Provide the (x, y) coordinate of the cell's center where the given text is located.  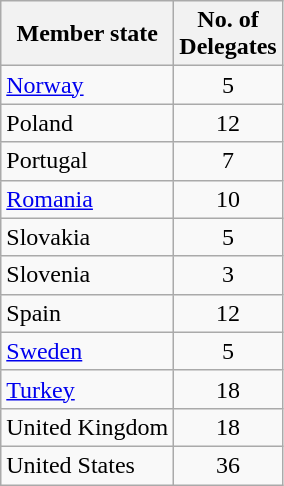
Spain (88, 313)
10 (228, 199)
Norway (88, 85)
Slovakia (88, 237)
Sweden (88, 351)
Portugal (88, 161)
United Kingdom (88, 427)
Turkey (88, 389)
United States (88, 465)
Poland (88, 123)
Member state (88, 34)
Romania (88, 199)
7 (228, 161)
Slovenia (88, 275)
3 (228, 275)
36 (228, 465)
No. ofDelegates (228, 34)
